Output the [x, y] coordinate of the center of the cell containing the given text.  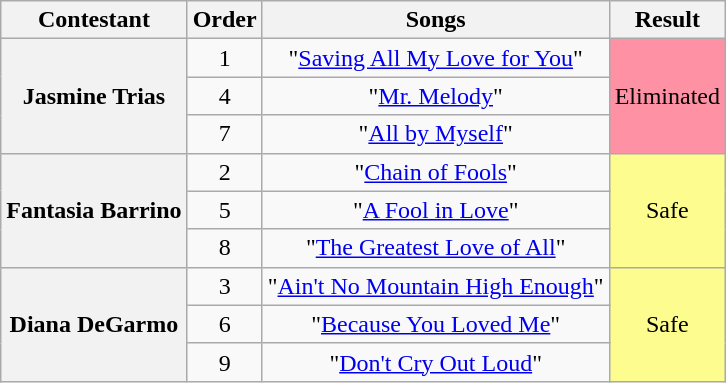
Fantasia Barrino [94, 210]
2 [224, 172]
"All by Myself" [436, 134]
"Mr. Melody" [436, 96]
"Chain of Fools" [436, 172]
Jasmine Trias [94, 96]
1 [224, 58]
"The Greatest Love of All" [436, 248]
"A Fool in Love" [436, 210]
8 [224, 248]
4 [224, 96]
6 [224, 324]
"Ain't No Mountain High Enough" [436, 286]
Order [224, 20]
"Saving All My Love for You" [436, 58]
3 [224, 286]
Result [667, 20]
Eliminated [667, 96]
7 [224, 134]
Diana DeGarmo [94, 324]
9 [224, 362]
Songs [436, 20]
"Don't Cry Out Loud" [436, 362]
"Because You Loved Me" [436, 324]
Contestant [94, 20]
5 [224, 210]
